Determine the [X, Y] coordinate at the center of the cell enclosing the given text.  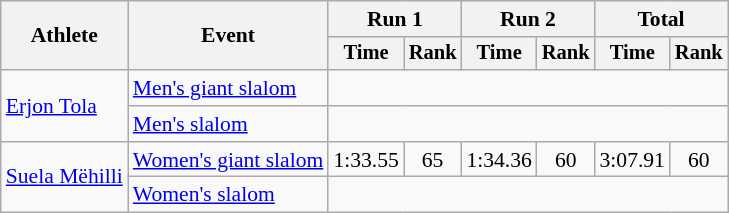
65 [433, 160]
Run 1 [394, 19]
3:07.91 [632, 160]
1:34.36 [498, 160]
Event [228, 36]
Suela Mëhilli [64, 178]
Men's giant slalom [228, 88]
Women's slalom [228, 195]
1:33.55 [366, 160]
Women's giant slalom [228, 160]
Run 2 [528, 19]
Athlete [64, 36]
Total [660, 19]
Erjon Tola [64, 106]
Men's slalom [228, 124]
